Find where the given text appears and provide that cell's center as (x, y) coordinate. 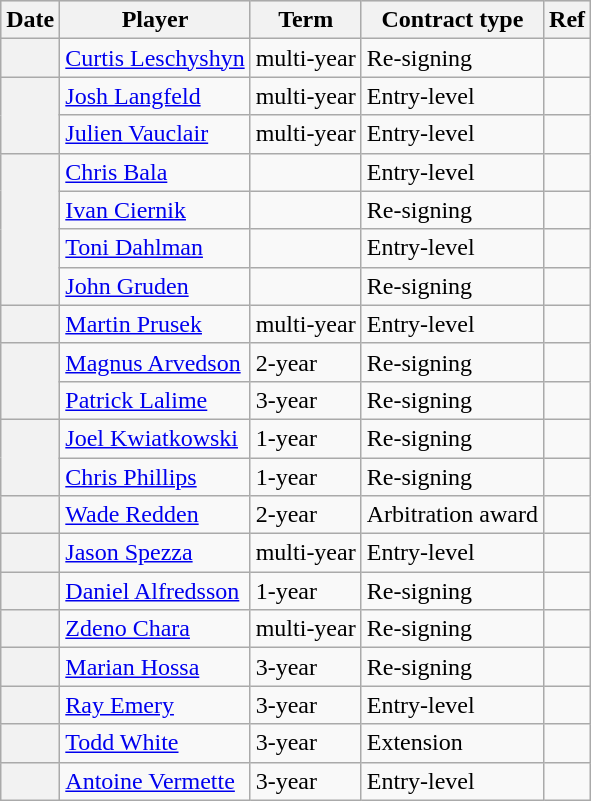
Jason Spezza (155, 553)
Chris Bala (155, 172)
Martin Prusek (155, 324)
Contract type (452, 20)
Daniel Alfredsson (155, 591)
Wade Redden (155, 515)
Player (155, 20)
Term (306, 20)
Toni Dahlman (155, 248)
Curtis Leschyshyn (155, 58)
Extension (452, 743)
Ivan Ciernik (155, 210)
Ray Emery (155, 705)
Ref (568, 20)
Joel Kwiatkowski (155, 438)
Josh Langfeld (155, 96)
Marian Hossa (155, 667)
Zdeno Chara (155, 629)
Chris Phillips (155, 477)
John Gruden (155, 286)
Patrick Lalime (155, 400)
Julien Vauclair (155, 134)
Antoine Vermette (155, 781)
Magnus Arvedson (155, 362)
Date (30, 20)
Arbitration award (452, 515)
Todd White (155, 743)
